Locate the cell with the specified text and output its (x, y) center coordinate. 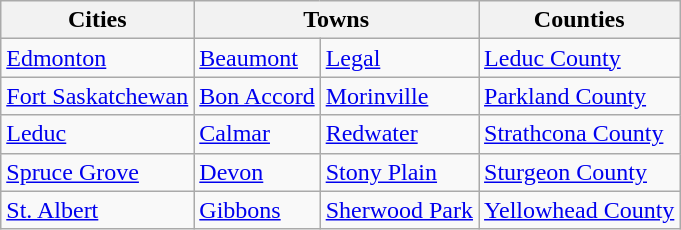
Leduc County (580, 58)
St. Albert (98, 210)
Devon (257, 172)
Sturgeon County (580, 172)
Edmonton (98, 58)
Gibbons (257, 210)
Yellowhead County (580, 210)
Counties (580, 20)
Beaumont (257, 58)
Strathcona County (580, 134)
Spruce Grove (98, 172)
Legal (399, 58)
Calmar (257, 134)
Morinville (399, 96)
Cities (98, 20)
Towns (336, 20)
Leduc (98, 134)
Sherwood Park (399, 210)
Stony Plain (399, 172)
Redwater (399, 134)
Parkland County (580, 96)
Fort Saskatchewan (98, 96)
Bon Accord (257, 96)
